Provide the [x, y] coordinate of the cell's center where the given text is located.  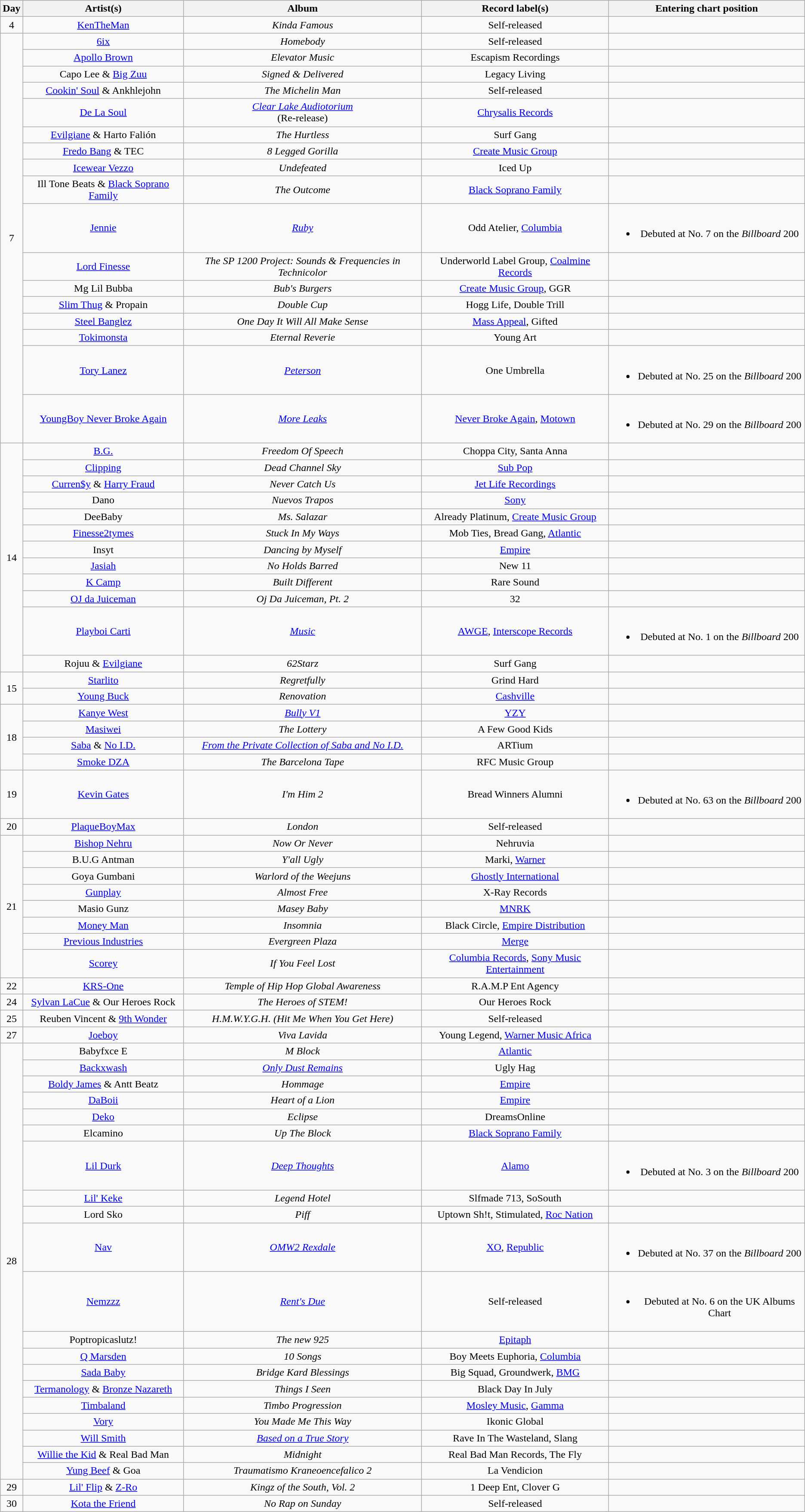
Debuted at No. 25 on the Billboard 200 [707, 370]
DaBoii [103, 1100]
Cookin' Soul & Ankhlejohn [103, 90]
One Umbrella [515, 370]
AWGE, Interscope Records [515, 631]
Bishop Nehru [103, 843]
B.G. [103, 451]
Chrysalis Records [515, 113]
Ill Tone Beats & Black Soprano Family [103, 189]
Cashville [515, 696]
B.U.G Antman [103, 859]
Mass Appeal, Gifted [515, 321]
If You Feel Lost [303, 964]
Our Heroes Rock [515, 1002]
Boy Meets Euphoria, Columbia [515, 1356]
From the Private Collection of Saba and No I.D. [303, 745]
Traumatismo Kraneoencefalico 2 [303, 1471]
21 [12, 906]
Lord Finesse [103, 266]
Fredo Bang & TEC [103, 151]
Undefeated [303, 167]
A Few Good Kids [515, 729]
The Barcelona Tape [303, 762]
Viva Lavida [303, 1035]
Mob Ties, Bread Gang, Atlantic [515, 533]
Things I Seen [303, 1389]
You Made Me This Way [303, 1422]
Signed & Delivered [303, 74]
Renovation [303, 696]
Evergreen Plaza [303, 942]
Grind Hard [515, 680]
Jasiah [103, 566]
Timbaland [103, 1405]
Lil' Keke [103, 1198]
Kota the Friend [103, 1503]
Debuted at No. 29 on the Billboard 200 [707, 419]
Starlito [103, 680]
Kevin Gates [103, 794]
Black Circle, Empire Distribution [515, 925]
Slim Thug & Propain [103, 305]
Warlord of the Weejuns [303, 876]
Atlantic [515, 1051]
K Camp [103, 582]
Curren$y & Harry Fraud [103, 484]
Heart of a Lion [303, 1100]
Album [303, 9]
Deep Thoughts [303, 1166]
Clipping [103, 468]
Debuted at No. 6 on the UK Albums Chart [707, 1302]
7 [12, 238]
14 [12, 557]
ARTium [515, 745]
Tokimonsta [103, 338]
Clear Lake Audiotorium (Re-release) [303, 113]
Stuck In My Ways [303, 533]
Insomnia [303, 925]
Will Smith [103, 1438]
Tory Lanez [103, 370]
OMW2 Rexdale [303, 1247]
Ghostly International [515, 876]
Entering chart position [707, 9]
Scorey [103, 964]
Poptropicaslutz! [103, 1340]
Hogg Life, Double Trill [515, 305]
Black Day In July [515, 1389]
Jet Life Recordings [515, 484]
Nehruvia [515, 843]
29 [12, 1487]
Rare Sound [515, 582]
YZY [515, 713]
Freedom Of Speech [303, 451]
Q Marsden [103, 1356]
Nav [103, 1247]
Deko [103, 1117]
Ikonic Global [515, 1422]
30 [12, 1503]
Oj Da Juiceman, Pt. 2 [303, 598]
Day [12, 9]
Gunplay [103, 892]
Apollo Brown [103, 58]
6ix [103, 41]
I'm Him 2 [303, 794]
Kinda Famous [303, 25]
Alamo [515, 1166]
Joeboy [103, 1035]
Bread Winners Alumni [515, 794]
More Leaks [303, 419]
28 [12, 1261]
Nuevos Trapos [303, 500]
Steel Banglez [103, 321]
Uptown Sh!t, Stimulated, Roc Nation [515, 1214]
Jennie [103, 228]
New 11 [515, 566]
Legend Hotel [303, 1198]
Saba & No I.D. [103, 745]
Masiwei [103, 729]
Only Dust Remains [303, 1068]
Playboi Carti [103, 631]
Elcamino [103, 1133]
22 [12, 986]
Regretfully [303, 680]
Vory [103, 1422]
Double Cup [303, 305]
X-Ray Records [515, 892]
Now Or Never [303, 843]
The Outcome [303, 189]
Real Bad Man Records, The Fly [515, 1454]
Music [303, 631]
Already Platinum, Create Music Group [515, 517]
25 [12, 1019]
Debuted at No. 1 on the Billboard 200 [707, 631]
No Holds Barred [303, 566]
Create Music Group [515, 151]
Temple of Hip Hop Global Awareness [303, 986]
Sylvan LaCue & Our Heroes Rock [103, 1002]
KenTheMan [103, 25]
24 [12, 1002]
Debuted at No. 3 on the Billboard 200 [707, 1166]
Masey Baby [303, 908]
Goya Gumbani [103, 876]
Masio Gunz [103, 908]
OJ da Juiceman [103, 598]
Slfmade 713, SoSouth [515, 1198]
Boldy James & Antt Beatz [103, 1084]
Debuted at No. 63 on the Billboard 200 [707, 794]
Sub Pop [515, 468]
27 [12, 1035]
Never Broke Again, Motown [515, 419]
La Vendicion [515, 1471]
Capo Lee & Big Zuu [103, 74]
Ms. Salazar [303, 517]
20 [12, 827]
Iced Up [515, 167]
Almost Free [303, 892]
15 [12, 688]
Underworld Label Group, Coalmine Records [515, 266]
Ugly Hag [515, 1068]
Record label(s) [515, 9]
Dano [103, 500]
Reuben Vincent & 9th Wonder [103, 1019]
R.A.M.P Ent Agency [515, 986]
Debuted at No. 37 on the Billboard 200 [707, 1247]
Rave In The Wasteland, Slang [515, 1438]
Sada Baby [103, 1373]
Debuted at No. 7 on the Billboard 200 [707, 228]
Young Legend, Warner Music Africa [515, 1035]
Backxwash [103, 1068]
M Block [303, 1051]
Up The Block [303, 1133]
Piff [303, 1214]
PlaqueBoyMax [103, 827]
Hommage [303, 1084]
Never Catch Us [303, 484]
Y'all Ugly [303, 859]
Timbo Progression [303, 1405]
The Lottery [303, 729]
One Day It Will All Make Sense [303, 321]
Lil' Flip & Z-Ro [103, 1487]
Homebody [303, 41]
Lord Sko [103, 1214]
DreamsOnline [515, 1117]
Dead Channel Sky [303, 468]
Mg Lil Bubba [103, 289]
Kanye West [103, 713]
62Starz [303, 664]
London [303, 827]
Evilgiane & Harto Falión [103, 135]
Insyt [103, 549]
YoungBoy Never Broke Again [103, 419]
MNRK [515, 908]
Create Music Group, GGR [515, 289]
Termanology & Bronze Nazareth [103, 1389]
Nemzzz [103, 1302]
Babyfxce E [103, 1051]
1 Deep Ent, Clover G [515, 1487]
Money Man [103, 925]
Lil Durk [103, 1166]
Epitaph [515, 1340]
Rojuu & Evilgiane [103, 664]
H.M.W.Y.G.H. (Hit Me When You Get Here) [303, 1019]
Elevator Music [303, 58]
Bridge Kard Blessings [303, 1373]
Bub's Burgers [303, 289]
Built Different [303, 582]
Merge [515, 942]
Bully V1 [303, 713]
Mosley Music, Gamma [515, 1405]
18 [12, 737]
Previous Industries [103, 942]
4 [12, 25]
Based on a True Story [303, 1438]
Young Buck [103, 696]
The Hurtless [303, 135]
Rent's Due [303, 1302]
Marki, Warner [515, 859]
The SP 1200 Project: Sounds & Frequencies in Technicolor [303, 266]
Legacy Living [515, 74]
Midnight [303, 1454]
32 [515, 598]
The new 925 [303, 1340]
Big Squad, Groundwerk, BMG [515, 1373]
Eclipse [303, 1117]
DeeBaby [103, 517]
Choppa City, Santa Anna [515, 451]
Odd Atelier, Columbia [515, 228]
The Heroes of STEM! [303, 1002]
Yung Beef & Goa [103, 1471]
Artist(s) [103, 9]
Dancing by Myself [303, 549]
KRS-One [103, 986]
Eternal Reverie [303, 338]
RFC Music Group [515, 762]
Icewear Vezzo [103, 167]
No Rap on Sunday [303, 1503]
Smoke DZA [103, 762]
XO, Republic [515, 1247]
19 [12, 794]
10 Songs [303, 1356]
Kingz of the South, Vol. 2 [303, 1487]
Escapism Recordings [515, 58]
Columbia Records, Sony Music Entertainment [515, 964]
Willie the Kid & Real Bad Man [103, 1454]
De La Soul [103, 113]
Peterson [303, 370]
The Michelin Man [303, 90]
Finesse2tymes [103, 533]
8 Legged Gorilla [303, 151]
Sony [515, 500]
Young Art [515, 338]
Ruby [303, 228]
